Identify which cell holds the provided text, then report its [X, Y] central coordinate. 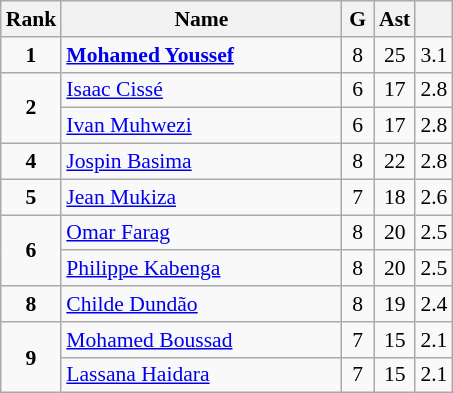
22 [394, 162]
18 [394, 197]
Ast [394, 19]
1 [32, 55]
Jospin Basima [201, 162]
25 [394, 55]
Childe Dundão [201, 304]
Lassana Haidara [201, 375]
Omar Farag [201, 233]
3.1 [434, 55]
4 [32, 162]
9 [32, 358]
Name [201, 19]
2.6 [434, 197]
2.4 [434, 304]
G [358, 19]
Philippe Kabenga [201, 269]
Isaac Cissé [201, 90]
Ivan Muhwezi [201, 126]
Mohamed Youssef [201, 55]
Jean Mukiza [201, 197]
5 [32, 197]
Mohamed Boussad [201, 340]
19 [394, 304]
2 [32, 108]
Rank [32, 19]
